For the text-containing cell, return its midpoint in (X, Y) coordinate format. 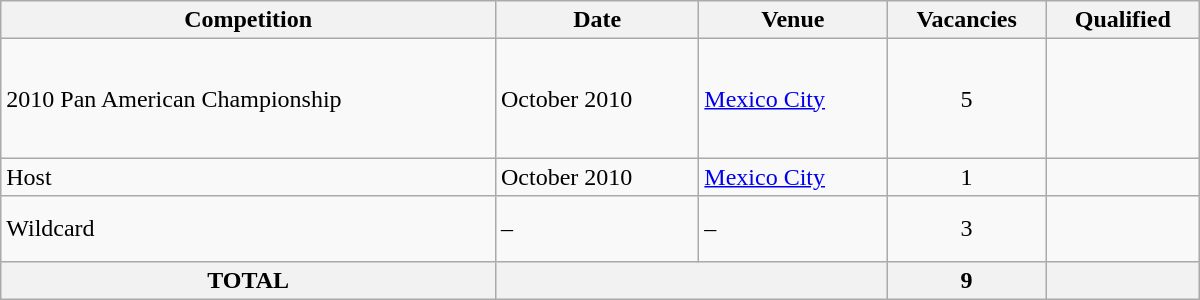
Date (596, 20)
5 (966, 98)
Competition (248, 20)
1 (966, 177)
TOTAL (248, 280)
Host (248, 177)
Vacancies (966, 20)
Wildcard (248, 228)
Venue (793, 20)
Qualified (1122, 20)
2010 Pan American Championship (248, 98)
3 (966, 228)
9 (966, 280)
